Determine the (X, Y) coordinate at the center of the cell enclosing the given text.  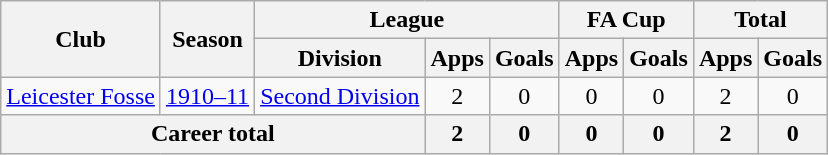
FA Cup (626, 20)
Total (760, 20)
1910–11 (207, 96)
Career total (213, 134)
Division (340, 58)
Club (81, 39)
Leicester Fosse (81, 96)
League (408, 20)
Season (207, 39)
Second Division (340, 96)
